Determine the [x, y] coordinate at the center of the cell enclosing the given text.  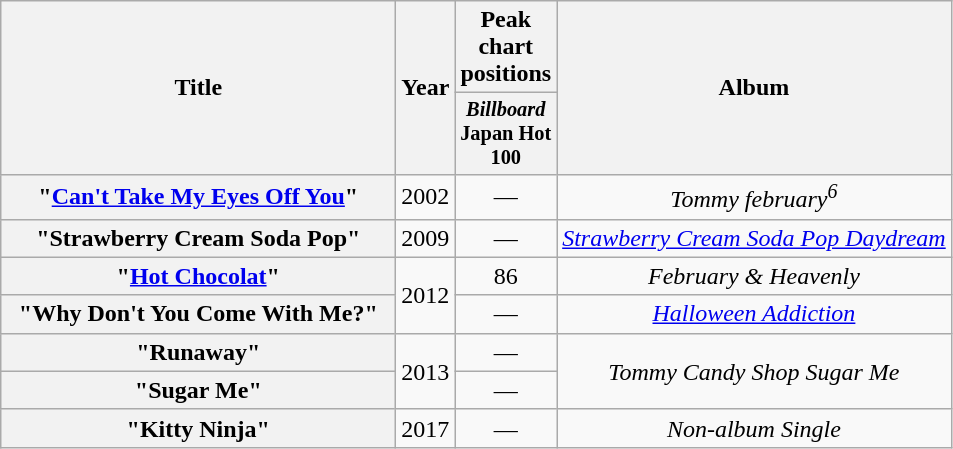
"Why Don't You Come With Me?" [198, 314]
Non-album Single [754, 428]
Tommy february6 [754, 196]
Year [426, 88]
February & Heavenly [754, 276]
"Strawberry Cream Soda Pop" [198, 238]
Halloween Addiction [754, 314]
2017 [426, 428]
Tommy Candy Shop Sugar Me [754, 371]
2002 [426, 196]
2013 [426, 371]
"Hot Chocolat" [198, 276]
86 [506, 276]
2009 [426, 238]
Peak chart positions [506, 47]
2012 [426, 295]
Title [198, 88]
"Sugar Me" [198, 390]
Strawberry Cream Soda Pop Daydream [754, 238]
"Kitty Ninja" [198, 428]
"Can't Take My Eyes Off You" [198, 196]
"Runaway" [198, 352]
Billboard Japan Hot 100 [506, 134]
Album [754, 88]
